Detect which cell encompasses the target text, then output its (x, y) center coordinate. 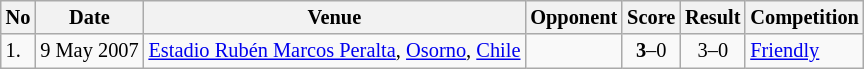
1. (18, 51)
No (18, 17)
9 May 2007 (89, 51)
Result (712, 17)
Friendly (804, 51)
Competition (804, 17)
Date (89, 17)
Opponent (574, 17)
Venue (335, 17)
Estadio Rubén Marcos Peralta, Osorno, Chile (335, 51)
Score (651, 17)
